Provide the (x, y) coordinate of the cell's center where the given text is located.  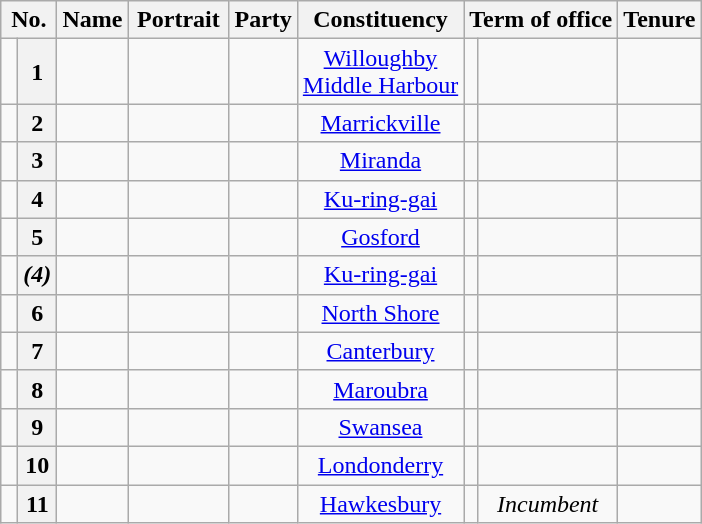
No. (29, 20)
Maroubra (380, 389)
Incumbent (547, 503)
6 (38, 313)
11 (38, 503)
WilloughbyMiddle Harbour (380, 72)
Constituency (380, 20)
Canterbury (380, 351)
Londonderry (380, 465)
(4) (38, 275)
9 (38, 427)
Name (92, 20)
Marrickville (380, 123)
4 (38, 199)
2 (38, 123)
Portrait (178, 20)
Party (263, 20)
1 (38, 72)
5 (38, 237)
Term of office (541, 20)
10 (38, 465)
Gosford (380, 237)
Swansea (380, 427)
North Shore (380, 313)
7 (38, 351)
Miranda (380, 161)
8 (38, 389)
3 (38, 161)
Hawkesbury (380, 503)
Tenure (660, 20)
